Locate the cell with the specified text and output its [X, Y] center coordinate. 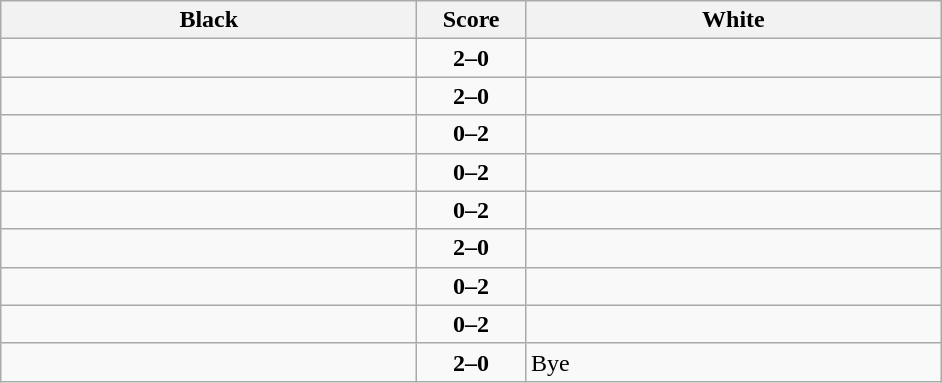
Black [209, 20]
White [733, 20]
Score [472, 20]
Bye [733, 362]
